Return the (X, Y) coordinate for the center point of the cell that contains the specified text.  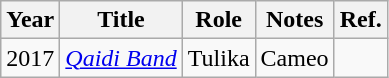
2017 (30, 58)
Tulika (218, 58)
Notes (294, 20)
Title (121, 20)
Ref. (360, 20)
Year (30, 20)
Qaidi Band (121, 58)
Cameo (294, 58)
Role (218, 20)
